Scan for the cell matching the given text and deliver its (x, y) coordinate at center. 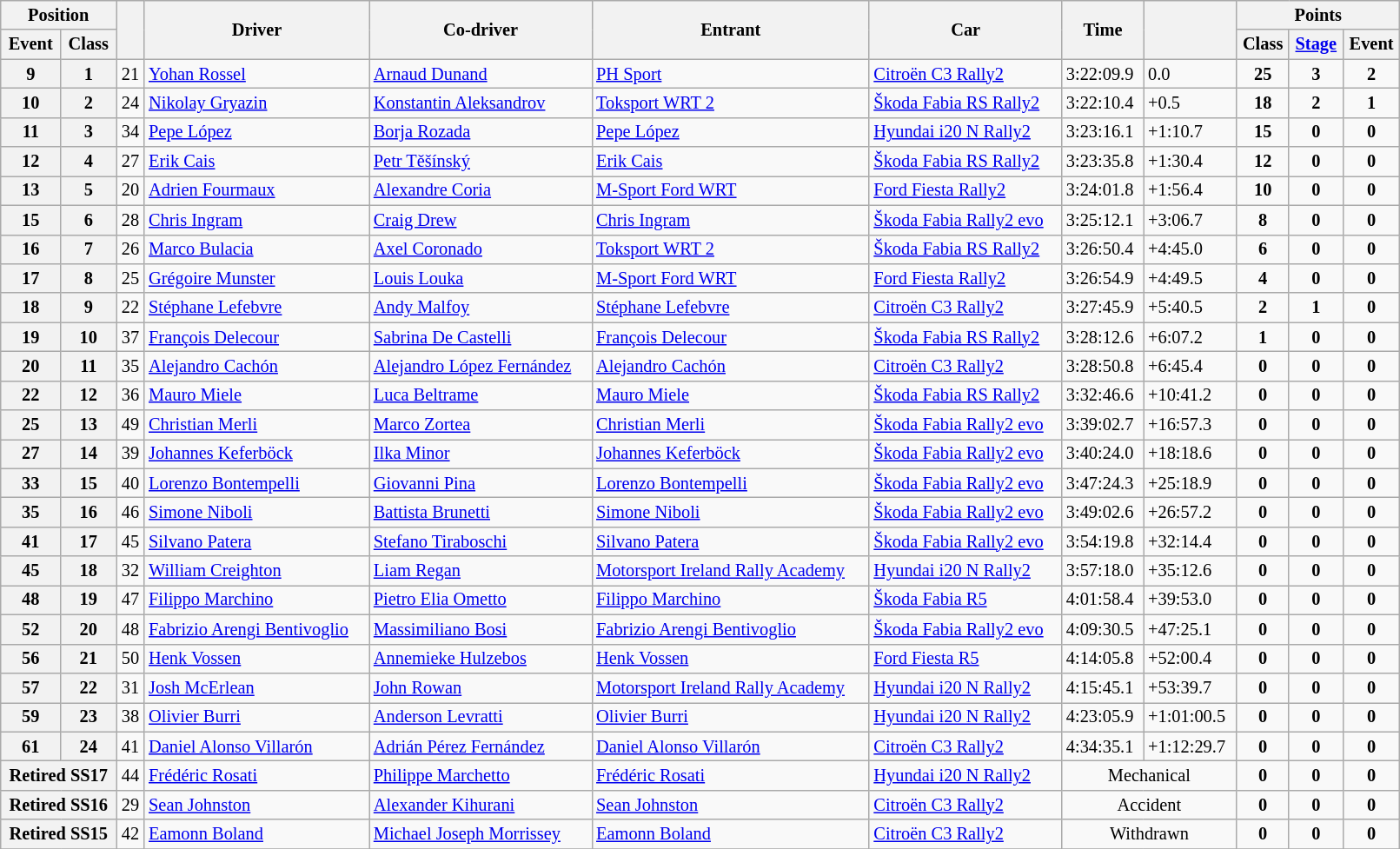
28 (130, 220)
Ilka Minor (481, 454)
61 (31, 746)
3:25:12.1 (1103, 220)
44 (130, 775)
Time (1103, 30)
3:26:54.9 (1103, 278)
52 (31, 629)
Alexander Kihurani (481, 805)
3:57:18.0 (1103, 571)
Petr Těšínský (481, 162)
23 (89, 717)
7 (89, 249)
59 (31, 717)
3:28:12.6 (1103, 337)
+0.5 (1191, 103)
37 (130, 337)
26 (130, 249)
Yohan Rossel (257, 74)
Axel Coronado (481, 249)
+53:39.7 (1191, 687)
3:40:24.0 (1103, 454)
46 (130, 512)
4:23:05.9 (1103, 717)
Stefano Tiraboschi (481, 541)
Grégoire Munster (257, 278)
+35:12.6 (1191, 571)
56 (31, 659)
+6:07.2 (1191, 337)
+25:18.9 (1191, 483)
John Rowan (481, 687)
Accident (1149, 805)
Anderson Levratti (481, 717)
50 (130, 659)
39 (130, 454)
3:28:50.8 (1103, 366)
Louis Louka (481, 278)
+18:18.6 (1191, 454)
Withdrawn (1149, 834)
3:23:35.8 (1103, 162)
Alexandre Coria (481, 190)
57 (31, 687)
3:47:24.3 (1103, 483)
36 (130, 395)
+4:45.0 (1191, 249)
+47:25.1 (1191, 629)
Adrien Fourmaux (257, 190)
Pietro Elia Ometto (481, 600)
4:15:45.1 (1103, 687)
3:32:46.6 (1103, 395)
William Creighton (257, 571)
Philippe Marchetto (481, 775)
+1:56.4 (1191, 190)
Borja Rozada (481, 132)
Car (965, 30)
Alejandro López Fernández (481, 366)
Marco Bulacia (257, 249)
+6:45.4 (1191, 366)
Liam Regan (481, 571)
Konstantin Aleksandrov (481, 103)
Michael Joseph Morrissey (481, 834)
Battista Brunetti (481, 512)
4:01:58.4 (1103, 600)
+1:10.7 (1191, 132)
+4:49.5 (1191, 278)
38 (130, 717)
+26:57.2 (1191, 512)
+32:14.4 (1191, 541)
Position (59, 15)
29 (130, 805)
3:24:01.8 (1103, 190)
Marco Zortea (481, 425)
Massimiliano Bosi (481, 629)
Škoda Fabia R5 (965, 600)
+1:01:00.5 (1191, 717)
Entrant (730, 30)
3:49:02.6 (1103, 512)
Nikolay Gryazin (257, 103)
4:14:05.8 (1103, 659)
Annemieke Hulzebos (481, 659)
+1:30.4 (1191, 162)
Mechanical (1149, 775)
+10:41.2 (1191, 395)
+52:00.4 (1191, 659)
Arnaud Dunand (481, 74)
4:34:35.1 (1103, 746)
3:27:45.9 (1103, 308)
Luca Beltrame (481, 395)
Ford Fiesta R5 (965, 659)
+16:57.3 (1191, 425)
Points (1318, 15)
Andy Malfoy (481, 308)
Stage (1316, 44)
3:39:02.7 (1103, 425)
PH Sport (730, 74)
Adrián Pérez Fernández (481, 746)
+3:06.7 (1191, 220)
Sabrina De Castelli (481, 337)
3:23:16.1 (1103, 132)
4:09:30.5 (1103, 629)
3:22:10.4 (1103, 103)
+39:53.0 (1191, 600)
3:54:19.8 (1103, 541)
Driver (257, 30)
Retired SS15 (59, 834)
Co-driver (481, 30)
47 (130, 600)
+5:40.5 (1191, 308)
0.0 (1191, 74)
31 (130, 687)
40 (130, 483)
Josh McErlean (257, 687)
49 (130, 425)
3:26:50.4 (1103, 249)
Retired SS17 (59, 775)
3:22:09.9 (1103, 74)
42 (130, 834)
Giovanni Pina (481, 483)
+1:12:29.7 (1191, 746)
33 (31, 483)
32 (130, 571)
34 (130, 132)
Craig Drew (481, 220)
14 (89, 454)
Retired SS16 (59, 805)
5 (89, 190)
